Determine the (x, y) coordinate at the center of the cell enclosing the given text.  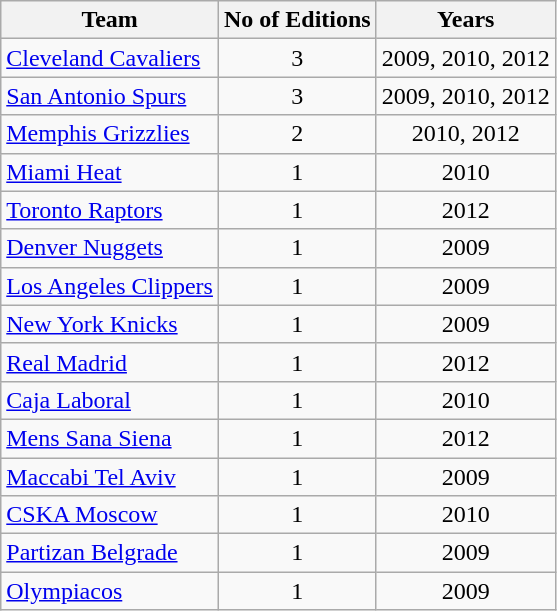
Years (466, 20)
Miami Heat (110, 172)
Olympiacos (110, 591)
Partizan Belgrade (110, 553)
Los Angeles Clippers (110, 286)
Real Madrid (110, 362)
Team (110, 20)
2 (297, 134)
New York Knicks (110, 324)
San Antonio Spurs (110, 96)
Maccabi Tel Aviv (110, 477)
Caja Laboral (110, 400)
CSKA Moscow (110, 515)
Toronto Raptors (110, 210)
No of Editions (297, 20)
Memphis Grizzlies (110, 134)
2010, 2012 (466, 134)
Denver Nuggets (110, 248)
Mens Sana Siena (110, 438)
Cleveland Cavaliers (110, 58)
